Output the [X, Y] coordinate of the center of the cell containing the given text.  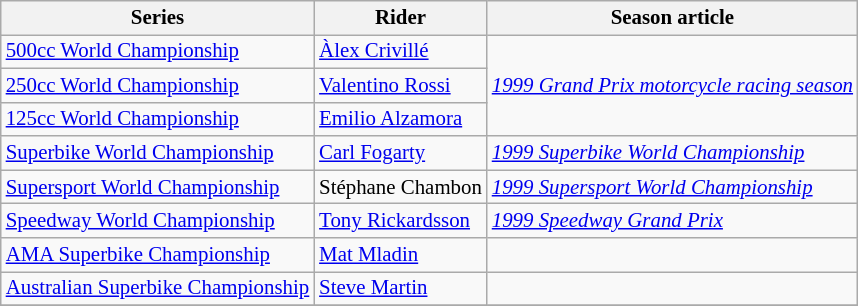
Emilio Alzamora [400, 119]
Carl Fogarty [400, 153]
Stéphane Chambon [400, 187]
1999 Speedway Grand Prix [672, 221]
Series [158, 18]
Àlex Crivillé [400, 51]
Steve Martin [400, 288]
AMA Superbike Championship [158, 255]
Season article [672, 18]
Mat Mladin [400, 255]
1999 Grand Prix motorcycle racing season [672, 85]
250cc World Championship [158, 85]
1999 Supersport World Championship [672, 187]
Superbike World Championship [158, 153]
Australian Superbike Championship [158, 288]
Rider [400, 18]
Supersport World Championship [158, 187]
Speedway World Championship [158, 221]
125cc World Championship [158, 119]
1999 Superbike World Championship [672, 153]
Tony Rickardsson [400, 221]
Valentino Rossi [400, 85]
500cc World Championship [158, 51]
